Identify which cell holds the provided text, then report its [x, y] central coordinate. 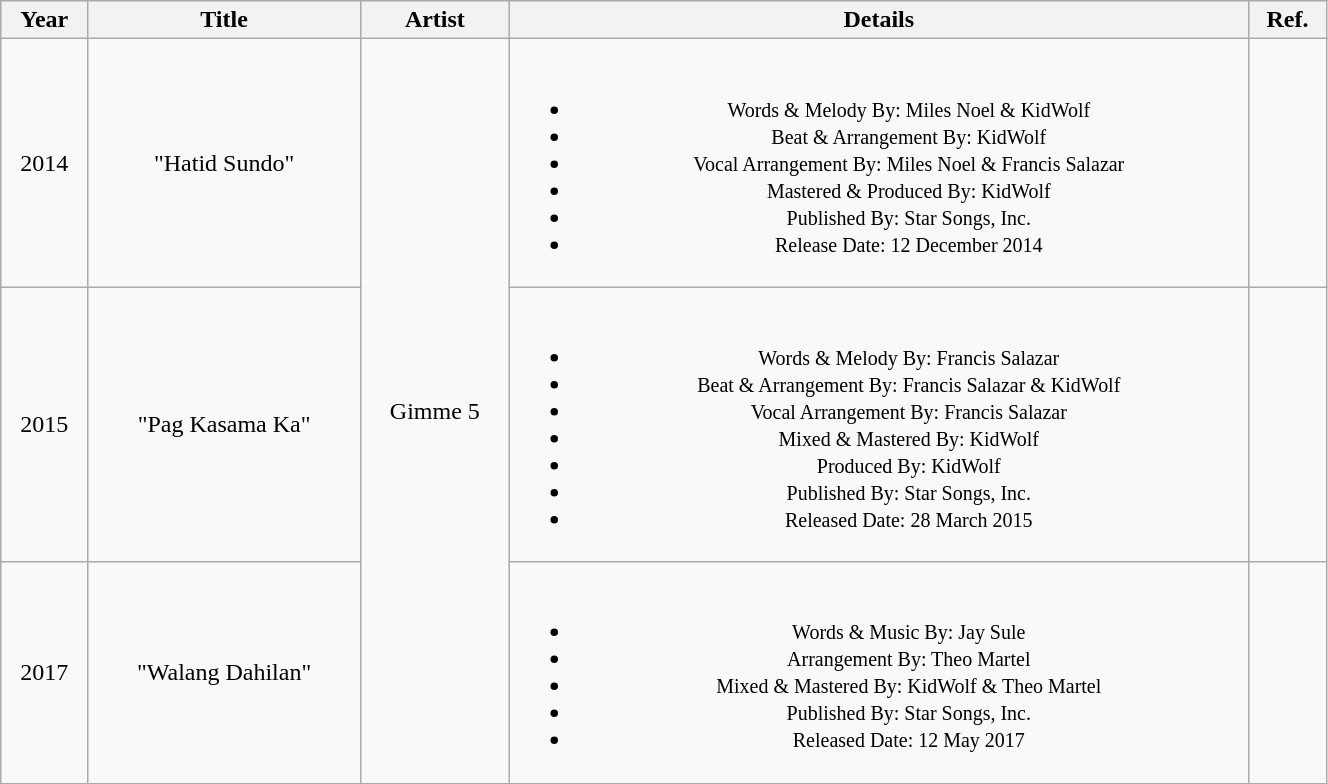
2017 [44, 672]
Details [878, 20]
"Hatid Sundo" [224, 163]
Title [224, 20]
Artist [434, 20]
2014 [44, 163]
Gimme 5 [434, 411]
"Walang Dahilan" [224, 672]
Year [44, 20]
2015 [44, 424]
Ref. [1287, 20]
"Pag Kasama Ka" [224, 424]
